For the text-containing cell, return its midpoint in (X, Y) coordinate format. 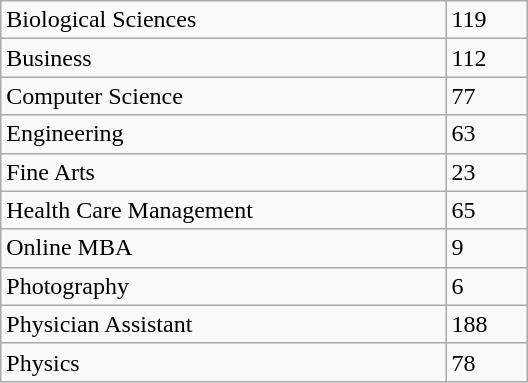
Physician Assistant (224, 324)
65 (486, 210)
9 (486, 248)
Engineering (224, 134)
78 (486, 362)
77 (486, 96)
Business (224, 58)
Health Care Management (224, 210)
Fine Arts (224, 172)
Computer Science (224, 96)
188 (486, 324)
Biological Sciences (224, 20)
Physics (224, 362)
Online MBA (224, 248)
119 (486, 20)
112 (486, 58)
Photography (224, 286)
6 (486, 286)
63 (486, 134)
23 (486, 172)
